Detect which cell encompasses the target text, then output its (x, y) center coordinate. 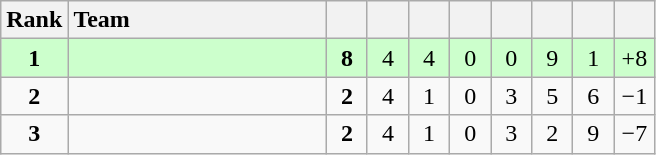
8 (346, 58)
6 (594, 96)
+8 (634, 58)
Team (198, 20)
5 (552, 96)
Rank (34, 20)
−1 (634, 96)
−7 (634, 134)
